Capture the cell that displays the provided text and extract its [x, y] central coordinate. 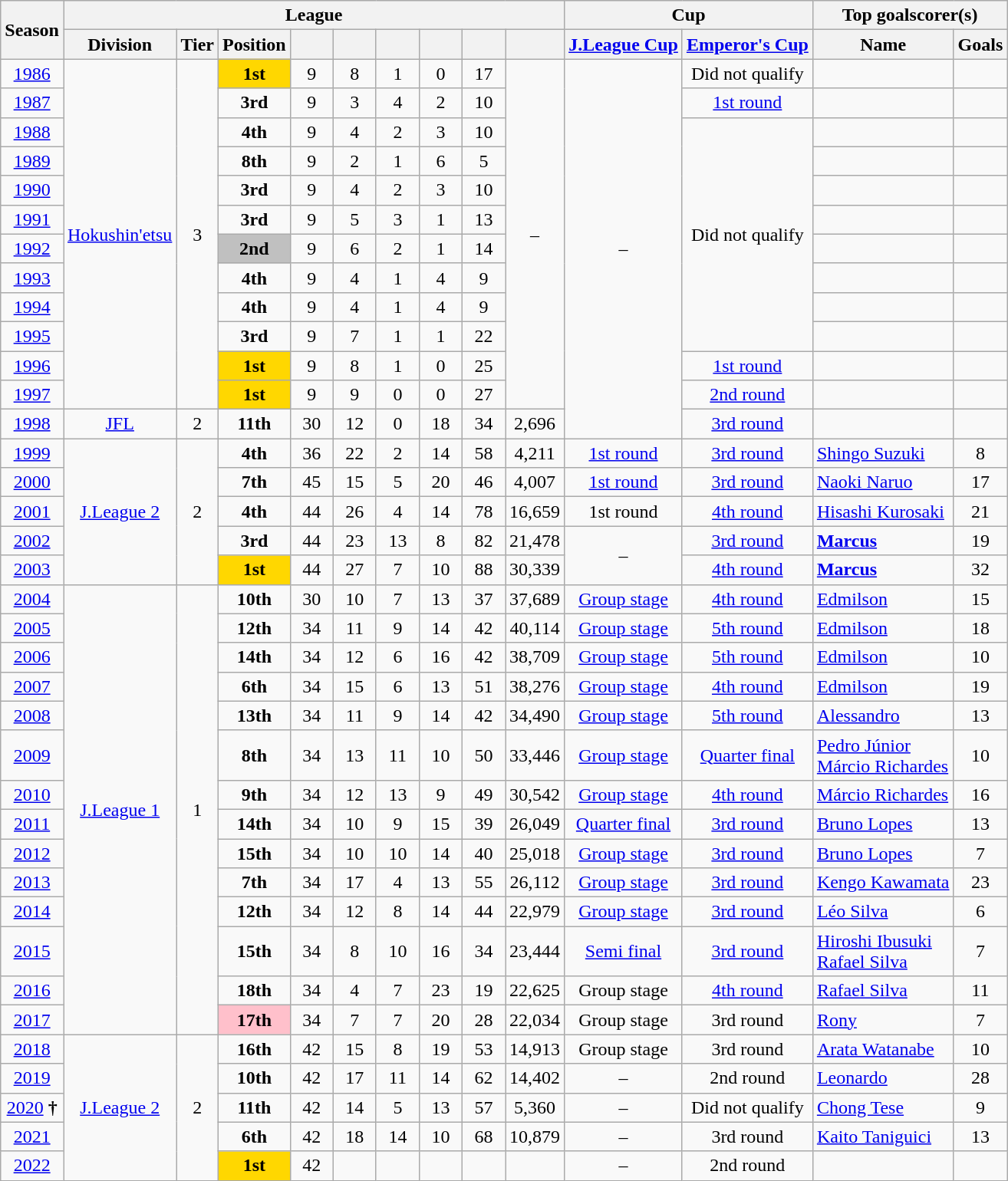
33,446 [535, 755]
26,112 [535, 883]
23,444 [535, 951]
34,490 [535, 716]
82 [484, 541]
25,018 [535, 854]
5,360 [535, 1107]
J.League 1 [120, 810]
2003 [32, 570]
51 [484, 686]
16th [255, 1049]
2008 [32, 716]
Hiroshi Ibusuki Rafael Silva [883, 951]
Semi final [624, 951]
1989 [32, 161]
53 [484, 1049]
2nd [255, 248]
1986 [32, 74]
36 [311, 453]
2018 [32, 1049]
Emperor's Cup [747, 44]
38,276 [535, 686]
Alessandro [883, 716]
37 [484, 599]
2005 [32, 628]
17th [255, 1020]
2001 [32, 512]
Rony [883, 1020]
2017 [32, 1020]
Chong Tese [883, 1107]
40,114 [535, 628]
25 [484, 366]
2009 [32, 755]
14,402 [535, 1078]
1997 [32, 395]
46 [484, 482]
Naoki Naruo [883, 482]
1988 [32, 132]
18th [255, 991]
Márcio Richardes [883, 794]
Pedro Júnior Márcio Richardes [883, 755]
13th [255, 716]
2013 [32, 883]
Tier [198, 44]
1991 [32, 219]
Hisashi Kurosaki [883, 512]
Léo Silva [883, 912]
9th [255, 794]
2016 [32, 991]
22,625 [535, 991]
68 [484, 1137]
Top goalscorer(s) [910, 15]
1995 [32, 336]
2011 [32, 824]
26 [354, 512]
Position [255, 44]
Season [32, 30]
2012 [32, 854]
1994 [32, 307]
2006 [32, 657]
88 [484, 570]
Division [120, 44]
57 [484, 1107]
J.League Cup [624, 44]
30,339 [535, 570]
2020 † [32, 1107]
2002 [32, 541]
1993 [32, 278]
39 [484, 824]
45 [311, 482]
21 [980, 512]
1992 [32, 248]
22,979 [535, 912]
4,007 [535, 482]
1999 [32, 453]
2015 [32, 951]
1996 [32, 366]
26,049 [535, 824]
2007 [32, 686]
2004 [32, 599]
Leonardo [883, 1078]
2,696 [535, 424]
Rafael Silva [883, 991]
2010 [32, 794]
2021 [32, 1137]
21,478 [535, 541]
22,034 [535, 1020]
38,709 [535, 657]
Hokushin'etsu [120, 235]
4,211 [535, 453]
14,913 [535, 1049]
1990 [32, 190]
League [313, 15]
Cup [689, 15]
JFL [120, 424]
58 [484, 453]
2000 [32, 482]
Shingo Suzuki [883, 453]
10,879 [535, 1137]
Name [883, 44]
30,542 [535, 794]
1998 [32, 424]
49 [484, 794]
62 [484, 1078]
Kaito Taniguici [883, 1137]
55 [484, 883]
Arata Watanabe [883, 1049]
Kengo Kawamata [883, 883]
2014 [32, 912]
2019 [32, 1078]
50 [484, 755]
78 [484, 512]
2022 [32, 1166]
1987 [32, 103]
37,689 [535, 599]
16,659 [535, 512]
32 [980, 570]
40 [484, 854]
Goals [980, 44]
